For the text-containing cell, return its midpoint in (x, y) coordinate format. 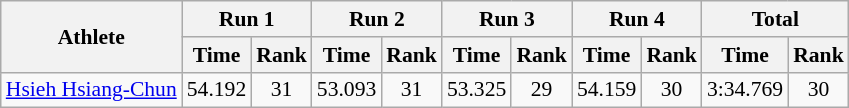
Total (776, 19)
54.192 (216, 90)
3:34.769 (745, 90)
Athlete (92, 36)
Hsieh Hsiang-Chun (92, 90)
Run 1 (247, 19)
Run 3 (507, 19)
Run 2 (377, 19)
Run 4 (637, 19)
53.325 (476, 90)
54.159 (606, 90)
53.093 (346, 90)
29 (542, 90)
